Detect which cell encompasses the target text, then output its [X, Y] center coordinate. 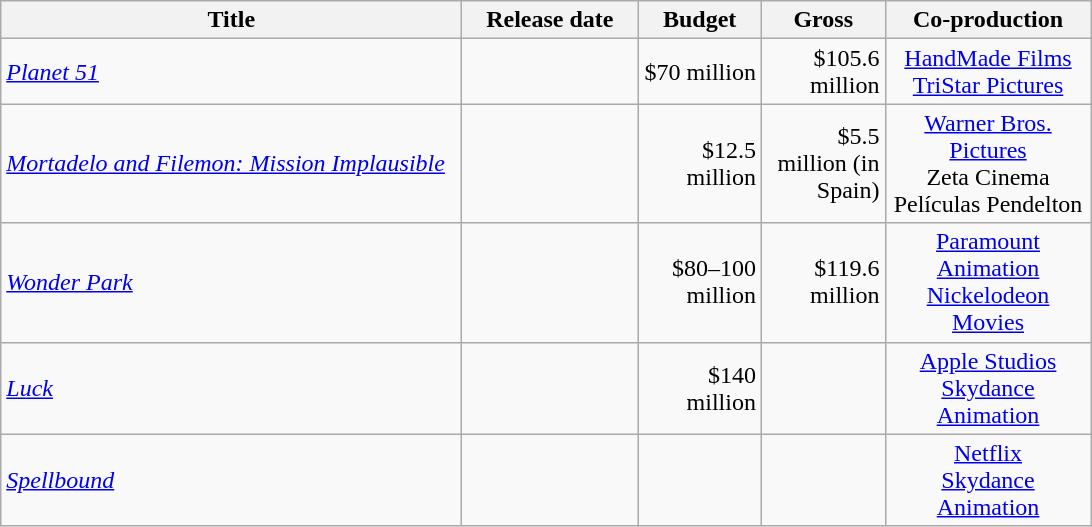
$105.6 million [823, 72]
Wonder Park [232, 282]
$80–100 million [700, 282]
Warner Bros. Pictures Zeta Cinema Películas Pendelton [988, 164]
Co-production [988, 20]
Paramount Animation Nickelodeon Movies [988, 282]
$140 million [700, 388]
Mortadelo and Filemon: Mission Implausible [232, 164]
$70 million [700, 72]
Luck [232, 388]
Planet 51 [232, 72]
Title [232, 20]
$12.5 million [700, 164]
NetflixSkydance Animation [988, 480]
HandMade FilmsTriStar Pictures [988, 72]
Apple StudiosSkydance Animation [988, 388]
$5.5 million (in Spain) [823, 164]
Budget [700, 20]
Gross [823, 20]
Spellbound [232, 480]
Release date [550, 20]
$119.6 million [823, 282]
